Determine the [X, Y] coordinate at the center of the cell enclosing the given text.  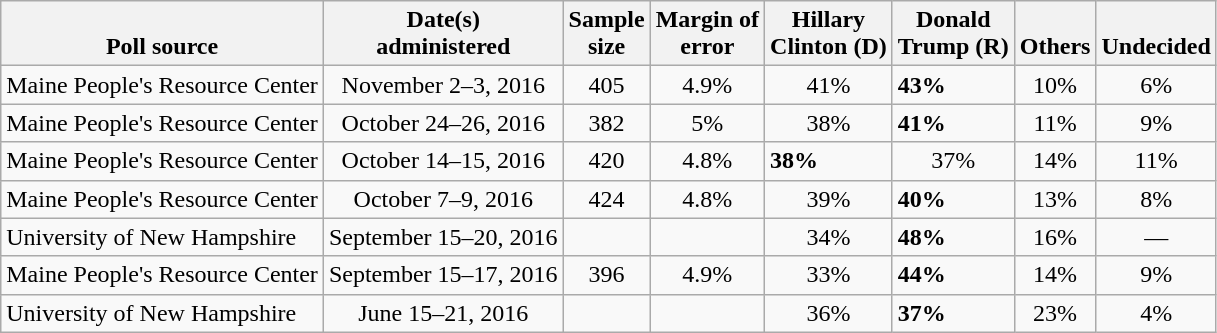
10% [1055, 85]
— [1156, 237]
June 15–21, 2016 [443, 313]
Undecided [1156, 34]
September 15–20, 2016 [443, 237]
HillaryClinton (D) [829, 34]
November 2–3, 2016 [443, 85]
DonaldTrump (R) [953, 34]
4% [1156, 313]
5% [707, 123]
October 24–26, 2016 [443, 123]
September 15–17, 2016 [443, 275]
34% [829, 237]
23% [1055, 313]
39% [829, 199]
43% [953, 85]
48% [953, 237]
16% [1055, 237]
October 14–15, 2016 [443, 161]
Date(s)administered [443, 34]
44% [953, 275]
Poll source [162, 34]
33% [829, 275]
Samplesize [606, 34]
424 [606, 199]
6% [1156, 85]
October 7–9, 2016 [443, 199]
396 [606, 275]
Others [1055, 34]
420 [606, 161]
382 [606, 123]
405 [606, 85]
40% [953, 199]
13% [1055, 199]
8% [1156, 199]
Margin oferror [707, 34]
36% [829, 313]
